Locate the cell with the specified text and output its [X, Y] center coordinate. 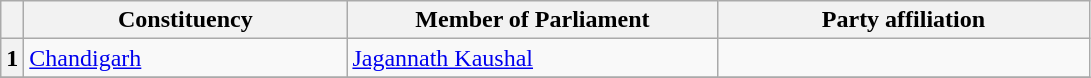
Member of Parliament [532, 20]
Constituency [186, 20]
Jagannath Kaushal [532, 58]
Party affiliation [904, 20]
1 [12, 58]
Chandigarh [186, 58]
